Output the [x, y] coordinate of the center of the cell containing the given text.  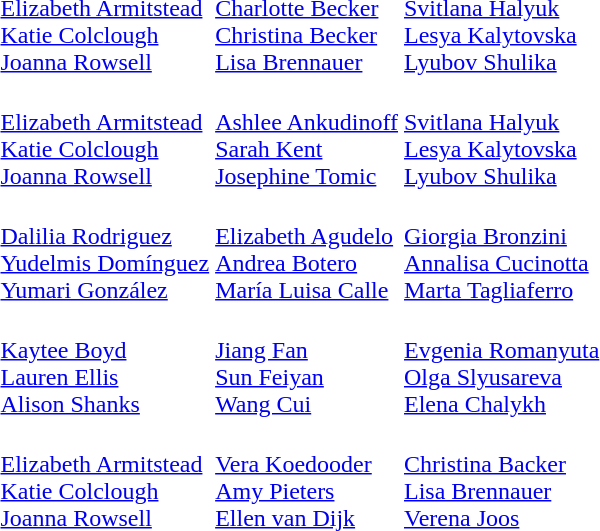
Ashlee AnkudinoffSarah KentJosephine Tomic [307, 136]
Jiang FanSun FeiyanWang Cui [307, 364]
Elizabeth AgudeloAndrea BoteroMaría Luisa Calle [307, 250]
